Capture the cell that displays the provided text and extract its (X, Y) central coordinate. 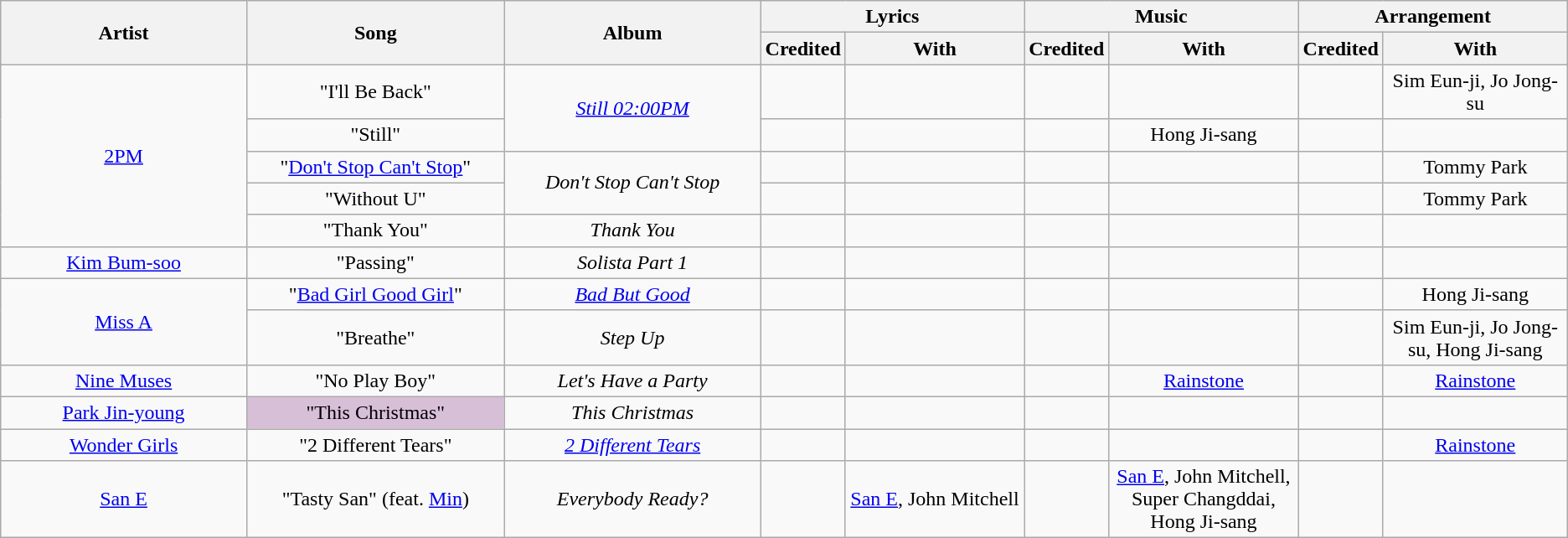
"No Play Boy" (375, 380)
Solista Part 1 (632, 262)
Thank You (632, 230)
Miss A (124, 322)
Wonder Girls (124, 445)
Let's Have a Party (632, 380)
2 Different Tears (632, 445)
Lyrics (893, 17)
"Don't Stop Can't Stop" (375, 167)
Artist (124, 33)
Sim Eun-ji, Jo Jong-su (1475, 92)
"Still" (375, 135)
"Breathe" (375, 337)
"Thank You" (375, 230)
Nine Muses (124, 380)
Music (1161, 17)
"Without U" (375, 199)
Song (375, 33)
This Christmas (632, 412)
"Bad Girl Good Girl" (375, 294)
Don't Stop Can't Stop (632, 183)
Album (632, 33)
"Passing" (375, 262)
Step Up (632, 337)
Everybody Ready? (632, 499)
2PM (124, 156)
Bad But Good (632, 294)
Kim Bum-soo (124, 262)
Park Jin-young (124, 412)
San E, John Mitchell, Super Changddai, Hong Ji-sang (1204, 499)
"I'll Be Back" (375, 92)
"Tasty San" (feat. Min) (375, 499)
"2 Different Tears" (375, 445)
Still 02:00PM (632, 107)
San E, John Mitchell (935, 499)
Arrangement (1432, 17)
"This Christmas" (375, 412)
San E (124, 499)
Sim Eun-ji, Jo Jong-su, Hong Ji-sang (1475, 337)
